Detect which cell encompasses the target text, then output its [x, y] center coordinate. 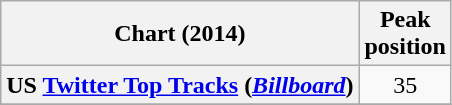
Chart (2014) [180, 34]
Peakposition [405, 34]
US Twitter Top Tracks (Billboard) [180, 85]
35 [405, 85]
